Return (x, y) of the center of cell containing provided text 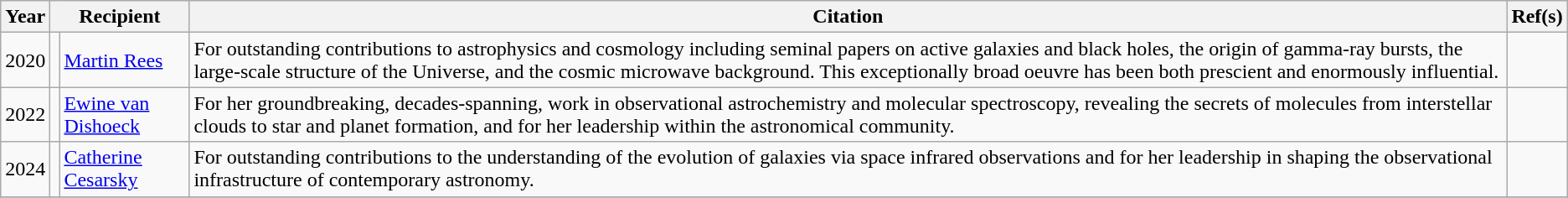
Ewine van Dishoeck (124, 114)
2022 (25, 114)
Recipient (120, 17)
Catherine Cesarsky (124, 169)
2020 (25, 60)
Ref(s) (1537, 17)
2024 (25, 169)
Citation (848, 17)
Year (25, 17)
Martin Rees (124, 60)
